From the cell containing the given text, extract its center point as [X, Y] coordinate. 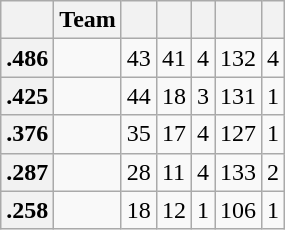
Team [88, 20]
3 [202, 96]
.376 [28, 134]
106 [238, 210]
35 [138, 134]
17 [174, 134]
131 [238, 96]
.425 [28, 96]
132 [238, 58]
43 [138, 58]
12 [174, 210]
133 [238, 172]
.287 [28, 172]
11 [174, 172]
.486 [28, 58]
127 [238, 134]
41 [174, 58]
.258 [28, 210]
44 [138, 96]
2 [274, 172]
28 [138, 172]
